Return (x, y) of the center of cell containing provided text 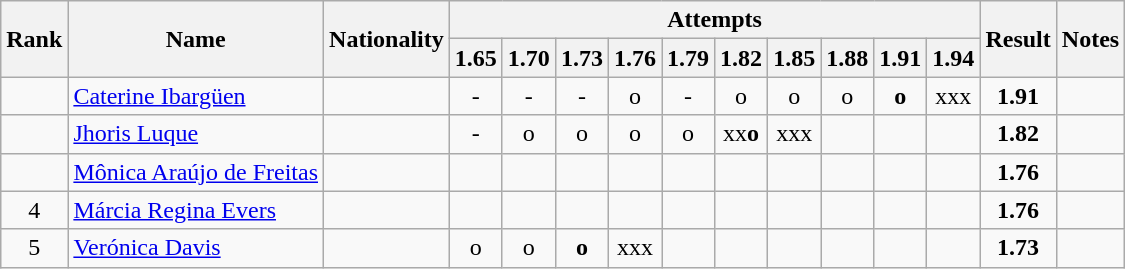
Jhoris Luque (196, 134)
1.85 (794, 58)
1.79 (688, 58)
1.65 (476, 58)
Caterine Ibargüen (196, 96)
1.70 (528, 58)
Rank (34, 39)
Márcia Regina Evers (196, 210)
1.94 (954, 58)
4 (34, 210)
Nationality (387, 39)
Name (196, 39)
Mônica Araújo de Freitas (196, 172)
Attempts (714, 20)
Result (1018, 39)
xxo (742, 134)
Verónica Davis (196, 248)
5 (34, 248)
1.88 (848, 58)
Notes (1090, 39)
